Locate the cell with the specified text and output its (X, Y) center coordinate. 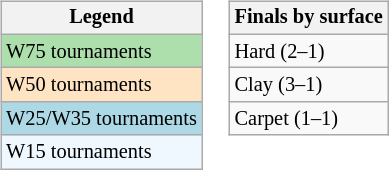
Carpet (1–1) (309, 119)
Clay (3–1) (309, 85)
W15 tournaments (102, 152)
Finals by surface (309, 18)
Hard (2–1) (309, 51)
W25/W35 tournaments (102, 119)
W75 tournaments (102, 51)
W50 tournaments (102, 85)
Legend (102, 18)
